Determine the [X, Y] coordinate at the center of the cell enclosing the given text.  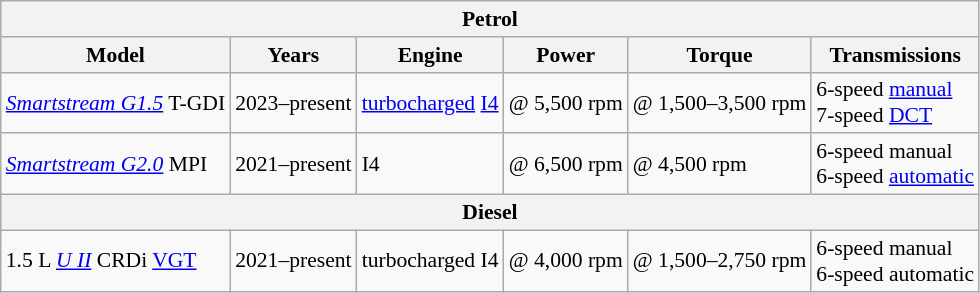
@ 5,500 rpm [566, 102]
Diesel [490, 213]
I4 [430, 164]
@ 1,500–2,750 rpm [720, 260]
Engine [430, 55]
Torque [720, 55]
@ 4,000 rpm [566, 260]
@ 4,500 rpm [720, 164]
Model [116, 55]
Power [566, 55]
2023–present [293, 102]
6-speed manual7-speed DCT [895, 102]
Petrol [490, 19]
Years [293, 55]
@ 6,500 rpm [566, 164]
1.5 L U II CRDi VGT [116, 260]
Smartstream G1.5 T-GDI [116, 102]
Transmissions [895, 55]
@ 1,500–3,500 rpm [720, 102]
Smartstream G2.0 MPI [116, 164]
